Scan for the cell matching the given text and deliver its [x, y] coordinate at center. 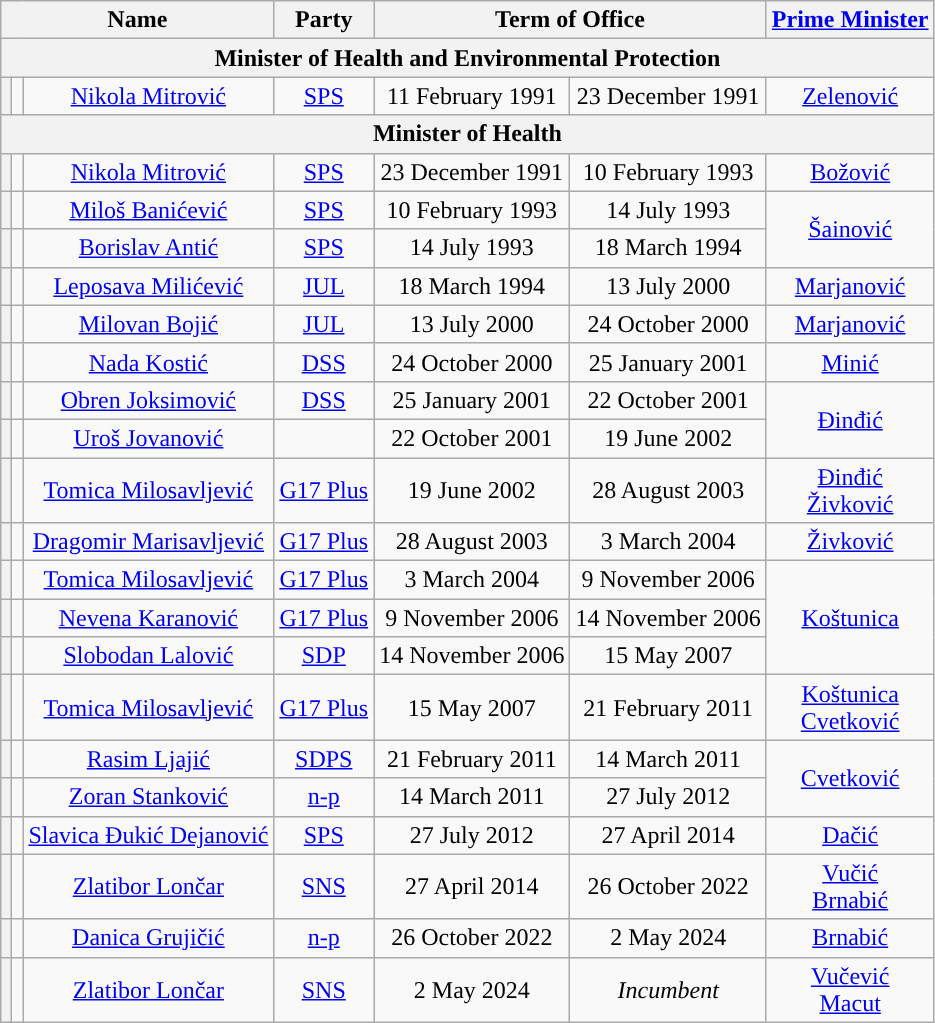
Đinđić Živković [850, 490]
Danica Grujičić [148, 938]
Koštunica [850, 618]
Uroš Jovanović [148, 438]
Zelenović [850, 96]
Party [324, 20]
Minister of Health [468, 134]
Slobodan Lalović [148, 656]
Rasim Ljajić [148, 759]
Incumbent [668, 990]
Obren Joksimović [148, 400]
Name [138, 20]
Leposava Milićević [148, 286]
Vučić Brnabić [850, 886]
Nevena Karanović [148, 618]
Cvetković [850, 778]
SDP [324, 656]
Đinđić [850, 419]
Brnabić [850, 938]
Dačić [850, 835]
SDPS [324, 759]
Prime Minister [850, 20]
Živković [850, 542]
11 February 1991 [472, 96]
Minić [850, 362]
Minister of Health and Environmental Protection [468, 58]
Borislav Antić [148, 248]
Dragomir Marisavljević [148, 542]
Šainović [850, 229]
Term of Office [570, 20]
Vučević Macut [850, 990]
Zoran Stanković [148, 797]
Milovan Bojić [148, 324]
Božović [850, 172]
Miloš Banićević [148, 210]
Slavica Đukić Dejanović [148, 835]
Nada Kostić [148, 362]
Koštunica Cvetković [850, 708]
